Search for the cell housing the specified text and yield its (x, y) center coordinate. 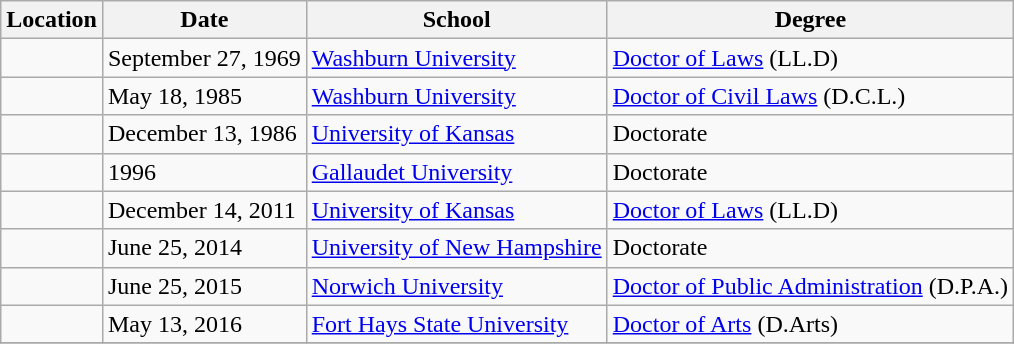
Gallaudet University (456, 172)
Location (52, 20)
1996 (204, 172)
September 27, 1969 (204, 58)
Degree (810, 20)
Doctor of Arts (D.Arts) (810, 324)
University of New Hampshire (456, 248)
Doctor of Civil Laws (D.C.L.) (810, 96)
Doctor of Public Administration (D.P.A.) (810, 286)
May 18, 1985 (204, 96)
May 13, 2016 (204, 324)
School (456, 20)
December 14, 2011 (204, 210)
June 25, 2015 (204, 286)
June 25, 2014 (204, 248)
Norwich University (456, 286)
Fort Hays State University (456, 324)
Date (204, 20)
December 13, 1986 (204, 134)
